Pinpoint the cell where the given text exists, returning its [x, y] midpoint coordinate. 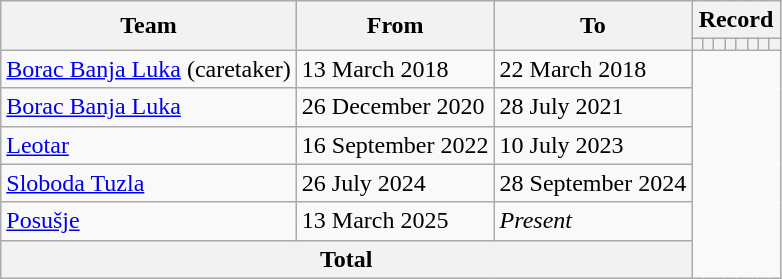
Sloboda Tuzla [149, 183]
28 July 2021 [593, 107]
Borac Banja Luka (caretaker) [149, 69]
13 March 2018 [395, 69]
Borac Banja Luka [149, 107]
To [593, 26]
26 July 2024 [395, 183]
16 September 2022 [395, 145]
Total [346, 259]
Record [736, 20]
28 September 2024 [593, 183]
22 March 2018 [593, 69]
13 March 2025 [395, 221]
Present [593, 221]
26 December 2020 [395, 107]
Leotar [149, 145]
10 July 2023 [593, 145]
Posušje [149, 221]
From [395, 26]
Team [149, 26]
